Identify which cell holds the provided text, then report its (x, y) central coordinate. 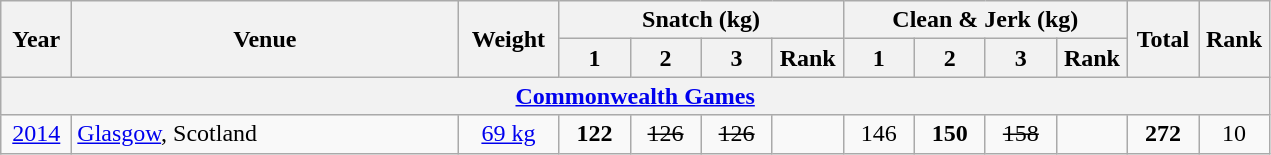
Total (1162, 39)
Year (36, 39)
272 (1162, 134)
Snatch (kg) (701, 20)
Commonwealth Games (636, 96)
69 kg (508, 134)
150 (950, 134)
2014 (36, 134)
146 (878, 134)
158 (1020, 134)
122 (594, 134)
10 (1234, 134)
Glasgow, Scotland (265, 134)
Weight (508, 39)
Venue (265, 39)
Clean & Jerk (kg) (985, 20)
